Identify which cell holds the provided text, then report its [x, y] central coordinate. 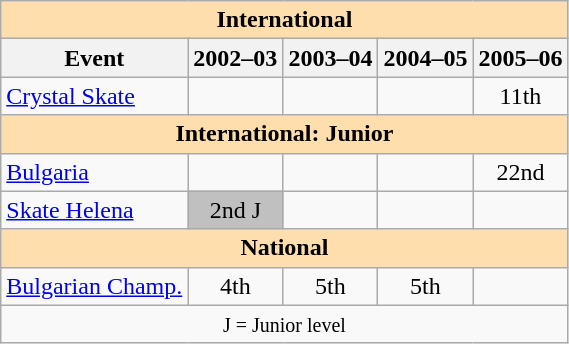
2nd J [236, 210]
International: Junior [284, 134]
4th [236, 286]
National [284, 248]
2005–06 [520, 58]
Event [94, 58]
11th [520, 96]
Bulgarian Champ. [94, 286]
J = Junior level [284, 324]
Bulgaria [94, 172]
2004–05 [426, 58]
Crystal Skate [94, 96]
2002–03 [236, 58]
2003–04 [330, 58]
22nd [520, 172]
Skate Helena [94, 210]
International [284, 20]
